Return (x, y) of the center of cell containing provided text 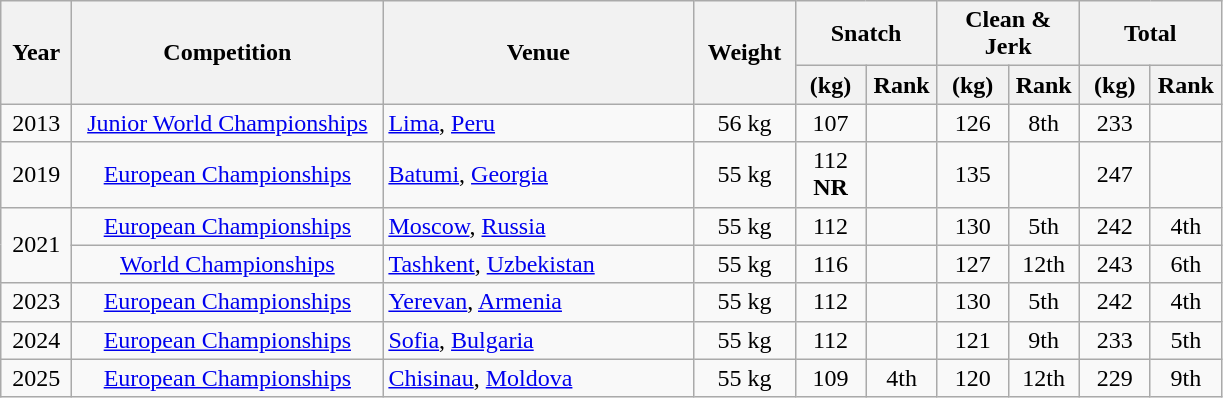
Yerevan, Armenia (538, 302)
World Championships (228, 264)
56 kg (744, 123)
Sofia, Bulgaria (538, 340)
Lima, Peru (538, 123)
Total (1150, 34)
229 (1114, 378)
2025 (36, 378)
Competition (228, 52)
Venue (538, 52)
116 (830, 264)
Weight (744, 52)
126 (972, 123)
121 (972, 340)
112NR (830, 174)
135 (972, 174)
2021 (36, 245)
Junior World Championships (228, 123)
127 (972, 264)
Chisinau, Moldova (538, 378)
109 (830, 378)
107 (830, 123)
Snatch (866, 34)
2019 (36, 174)
247 (1114, 174)
2013 (36, 123)
Tashkent, Uzbekistan (538, 264)
243 (1114, 264)
2024 (36, 340)
Clean & Jerk (1008, 34)
8th (1044, 123)
Batumi, Georgia (538, 174)
Moscow, Russia (538, 226)
Year (36, 52)
2023 (36, 302)
6th (1186, 264)
120 (972, 378)
